Return the (X, Y) coordinate for the center point of the cell that contains the specified text.  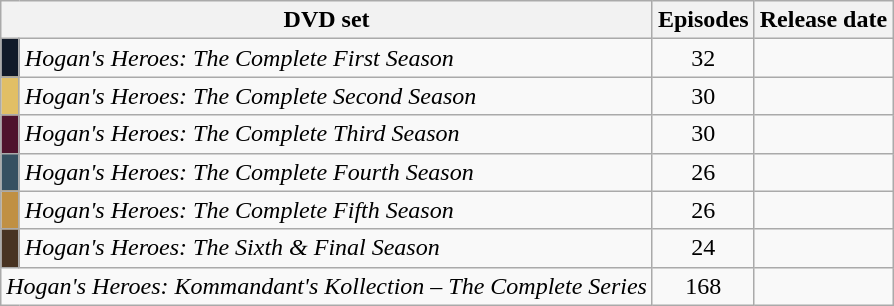
168 (703, 286)
Hogan's Heroes: The Complete Fourth Season (336, 172)
DVD set (327, 20)
Hogan's Heroes: The Complete First Season (336, 58)
Hogan's Heroes: Kommandant's Kollection – The Complete Series (327, 286)
Release date (823, 20)
Hogan's Heroes: The Sixth & Final Season (336, 248)
Episodes (703, 20)
Hogan's Heroes: The Complete Fifth Season (336, 210)
32 (703, 58)
Hogan's Heroes: The Complete Second Season (336, 96)
24 (703, 248)
Hogan's Heroes: The Complete Third Season (336, 134)
